Pinpoint the cell where the given text exists, returning its (X, Y) midpoint coordinate. 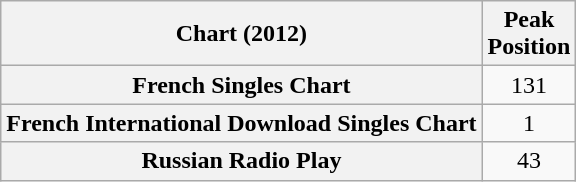
1 (529, 123)
PeakPosition (529, 34)
Russian Radio Play (242, 161)
Chart (2012) (242, 34)
French Singles Chart (242, 85)
131 (529, 85)
French International Download Singles Chart (242, 123)
43 (529, 161)
